Capture the cell that displays the provided text and extract its [x, y] central coordinate. 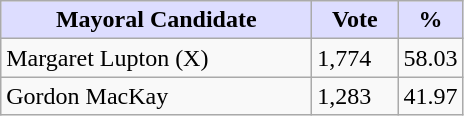
58.03 [430, 58]
Mayoral Candidate [156, 20]
Margaret Lupton (X) [156, 58]
Vote [355, 20]
41.97 [430, 96]
Gordon MacKay [156, 96]
1,283 [355, 96]
% [430, 20]
1,774 [355, 58]
